Scan for the cell matching the given text and deliver its (x, y) coordinate at center. 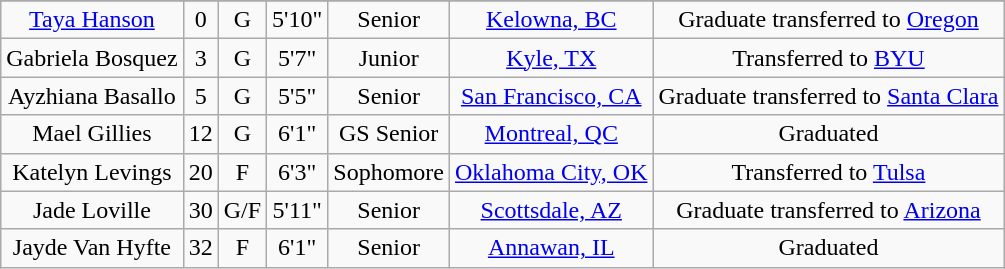
30 (200, 210)
5'7" (298, 58)
Kyle, TX (552, 58)
San Francisco, CA (552, 96)
Junior (389, 58)
Ayzhiana Basallo (92, 96)
Graduate transferred to Oregon (828, 20)
6'3" (298, 172)
Graduate transferred to Santa Clara (828, 96)
Jade Loville (92, 210)
Katelyn Levings (92, 172)
Jayde Van Hyfte (92, 248)
12 (200, 134)
0 (200, 20)
Sophomore (389, 172)
3 (200, 58)
Kelowna, BC (552, 20)
5'10" (298, 20)
20 (200, 172)
GS Senior (389, 134)
Transferred to Tulsa (828, 172)
Montreal, QC (552, 134)
Annawan, IL (552, 248)
Scottsdale, AZ (552, 210)
Mael Gillies (92, 134)
Gabriela Bosquez (92, 58)
Transferred to BYU (828, 58)
Graduate transferred to Arizona (828, 210)
5'5" (298, 96)
G/F (242, 210)
Oklahoma City, OK (552, 172)
5 (200, 96)
5'11" (298, 210)
32 (200, 248)
Taya Hanson (92, 20)
